From the cell containing the given text, extract its center point as [X, Y] coordinate. 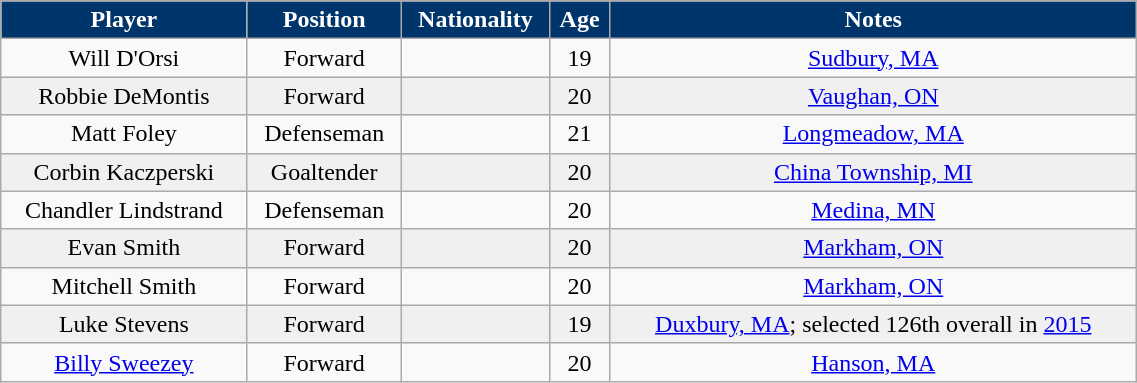
Evan Smith [124, 248]
Sudbury, MA [874, 58]
Hanson, MA [874, 362]
Goaltender [324, 172]
Duxbury, MA; selected 126th overall in 2015 [874, 324]
Chandler Lindstrand [124, 210]
Matt Foley [124, 134]
Robbie DeMontis [124, 96]
Position [324, 20]
Corbin Kaczperski [124, 172]
Luke Stevens [124, 324]
Medina, MN [874, 210]
Age [580, 20]
Player [124, 20]
Billy Sweezey [124, 362]
Vaughan, ON [874, 96]
Will D'Orsi [124, 58]
Nationality [475, 20]
China Township, MI [874, 172]
Notes [874, 20]
Longmeadow, MA [874, 134]
21 [580, 134]
Mitchell Smith [124, 286]
